Determine the [X, Y] coordinate at the center of the cell enclosing the given text.  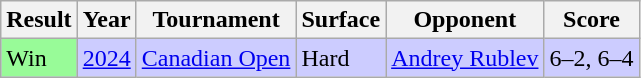
Tournament [216, 20]
Year [106, 20]
Canadian Open [216, 58]
Hard [341, 58]
6–2, 6–4 [592, 58]
2024 [106, 58]
Andrey Rublev [465, 58]
Result [39, 20]
Win [39, 58]
Surface [341, 20]
Score [592, 20]
Opponent [465, 20]
